Output the [x, y] coordinate of the center of the cell containing the given text.  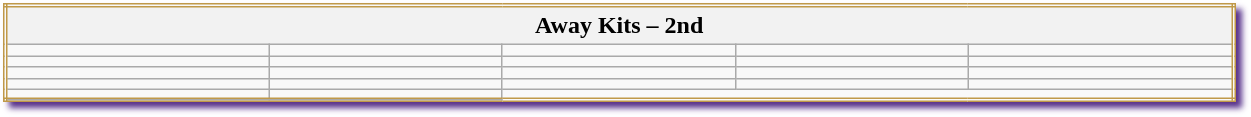
Away Kits – 2nd [619, 25]
